Locate the cell with the specified text and output its (x, y) center coordinate. 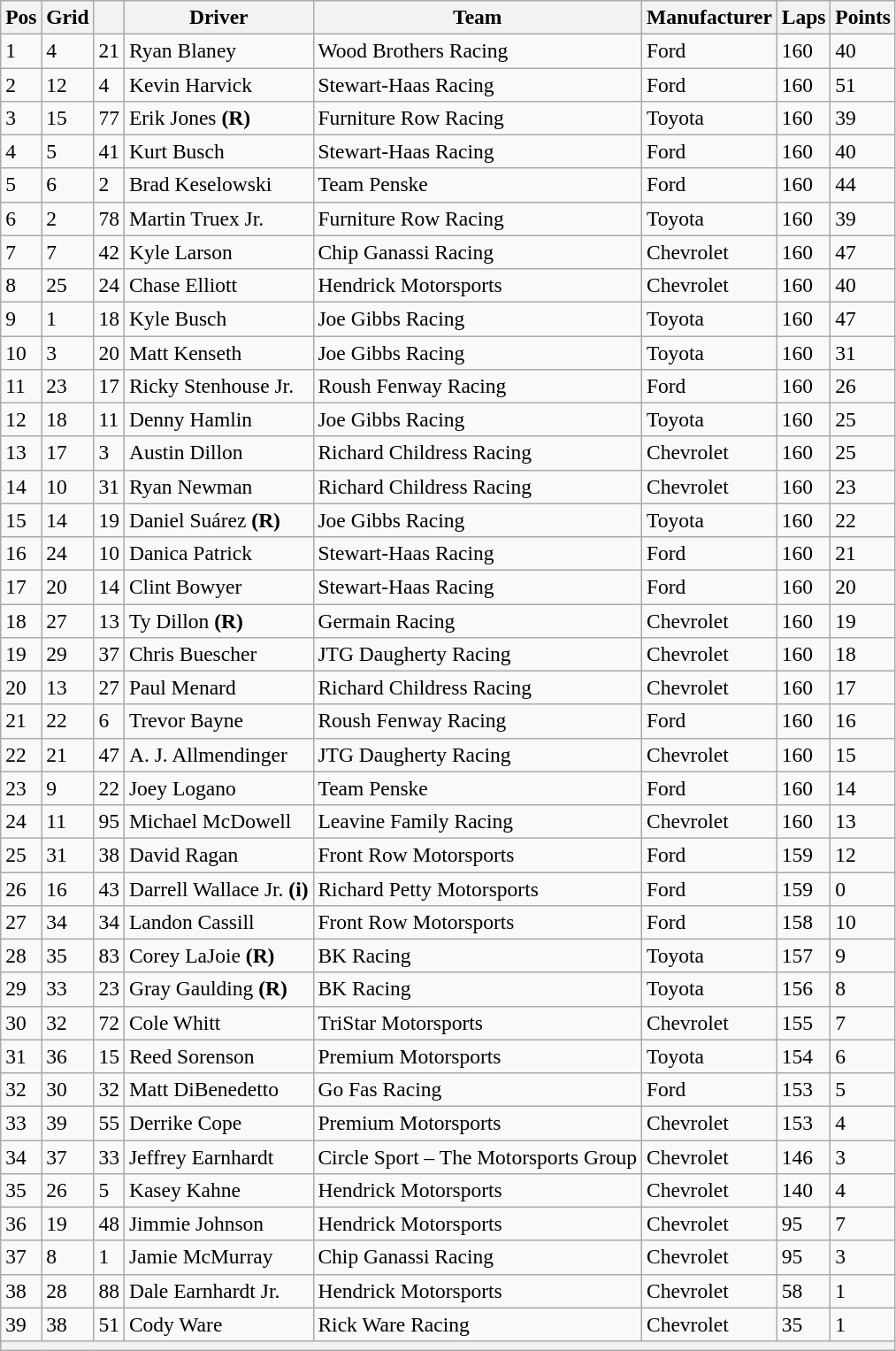
Reed Sorenson (218, 1056)
Jeffrey Earnhardt (218, 1156)
Dale Earnhardt Jr. (218, 1291)
Pos (21, 17)
43 (109, 888)
41 (109, 151)
Cody Ware (218, 1324)
42 (109, 252)
155 (803, 1023)
58 (803, 1291)
Ricky Stenhouse Jr. (218, 386)
78 (109, 219)
Matt Kenseth (218, 352)
Kurt Busch (218, 151)
Martin Truex Jr. (218, 219)
Ryan Newman (218, 487)
Go Fas Racing (478, 1089)
Paul Menard (218, 687)
Kasey Kahne (218, 1190)
Derrike Cope (218, 1123)
77 (109, 118)
88 (109, 1291)
140 (803, 1190)
44 (863, 185)
Cole Whitt (218, 1023)
Kyle Busch (218, 319)
Ryan Blaney (218, 50)
Kevin Harvick (218, 84)
Erik Jones (R) (218, 118)
Germain Racing (478, 620)
Team (478, 17)
Points (863, 17)
Trevor Bayne (218, 721)
Corey LaJoie (R) (218, 956)
Driver (218, 17)
Danica Patrick (218, 553)
Kyle Larson (218, 252)
Leavine Family Racing (478, 821)
Matt DiBenedetto (218, 1089)
154 (803, 1056)
A. J. Allmendinger (218, 755)
Daniel Suárez (R) (218, 520)
Landon Cassill (218, 922)
72 (109, 1023)
Jamie McMurray (218, 1257)
Chris Buescher (218, 654)
Circle Sport – The Motorsports Group (478, 1156)
83 (109, 956)
158 (803, 922)
Chase Elliott (218, 285)
Austin Dillon (218, 453)
156 (803, 989)
146 (803, 1156)
55 (109, 1123)
0 (863, 888)
Michael McDowell (218, 821)
Ty Dillon (R) (218, 620)
48 (109, 1224)
Grid (67, 17)
Rick Ware Racing (478, 1324)
Darrell Wallace Jr. (i) (218, 888)
Denny Hamlin (218, 419)
Jimmie Johnson (218, 1224)
Manufacturer (709, 17)
Gray Gaulding (R) (218, 989)
Clint Bowyer (218, 587)
David Ragan (218, 855)
Laps (803, 17)
157 (803, 956)
Richard Petty Motorsports (478, 888)
TriStar Motorsports (478, 1023)
Wood Brothers Racing (478, 50)
Joey Logano (218, 788)
Brad Keselowski (218, 185)
